Determine the (X, Y) coordinate at the center of the cell enclosing the given text.  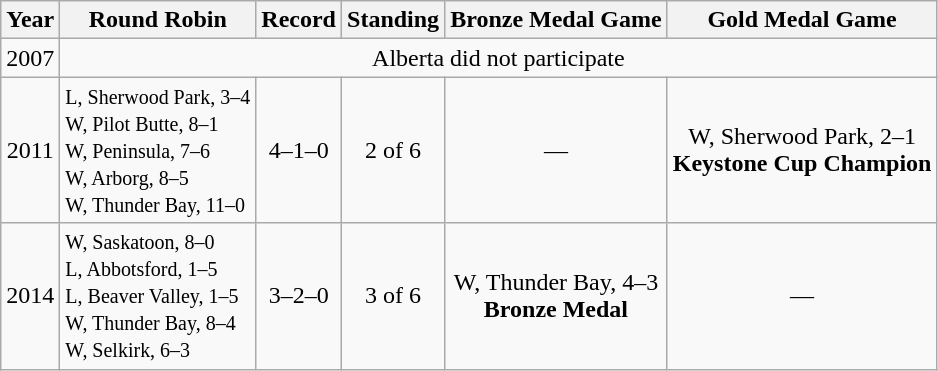
Year (30, 20)
Bronze Medal Game (556, 20)
4–1–0 (299, 150)
2014 (30, 296)
2007 (30, 58)
W, Sherwood Park, 2–1Keystone Cup Champion (802, 150)
2011 (30, 150)
W, Thunder Bay, 4–3Bronze Medal (556, 296)
3 of 6 (394, 296)
Standing (394, 20)
L, Sherwood Park, 3–4W, Pilot Butte, 8–1W, Peninsula, 7–6W, Arborg, 8–5W, Thunder Bay, 11–0 (158, 150)
Round Robin (158, 20)
W, Saskatoon, 8–0L, Abbotsford, 1–5L, Beaver Valley, 1–5W, Thunder Bay, 8–4W, Selkirk, 6–3 (158, 296)
3–2–0 (299, 296)
Alberta did not participate (498, 58)
Record (299, 20)
2 of 6 (394, 150)
Gold Medal Game (802, 20)
